Identify which cell holds the provided text, then report its [x, y] central coordinate. 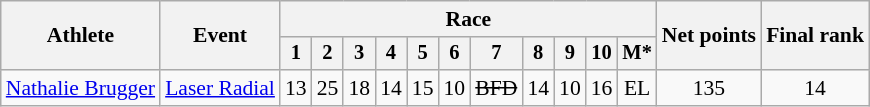
BFD [496, 88]
Nathalie Brugger [80, 88]
M* [636, 54]
Final rank [815, 36]
16 [602, 88]
8 [538, 54]
Event [220, 36]
5 [423, 54]
Laser Radial [220, 88]
18 [359, 88]
4 [391, 54]
Athlete [80, 36]
7 [496, 54]
13 [296, 88]
Net points [709, 36]
25 [328, 88]
15 [423, 88]
Race [468, 19]
3 [359, 54]
135 [709, 88]
9 [570, 54]
6 [454, 54]
1 [296, 54]
2 [328, 54]
EL [636, 88]
